Search for the cell housing the specified text and yield its [X, Y] center coordinate. 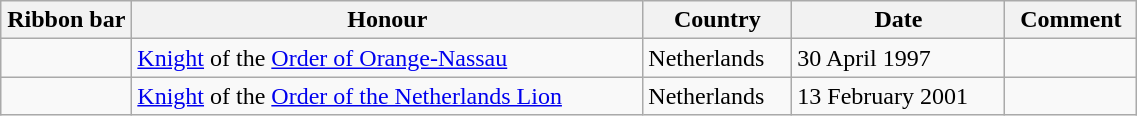
Ribbon bar [66, 20]
Knight of the Order of the Netherlands Lion [388, 96]
13 February 2001 [898, 96]
30 April 1997 [898, 58]
Honour [388, 20]
Comment [1071, 20]
Date [898, 20]
Knight of the Order of Orange-Nassau [388, 58]
Country [718, 20]
